Return (X, Y) of the center of cell containing provided text 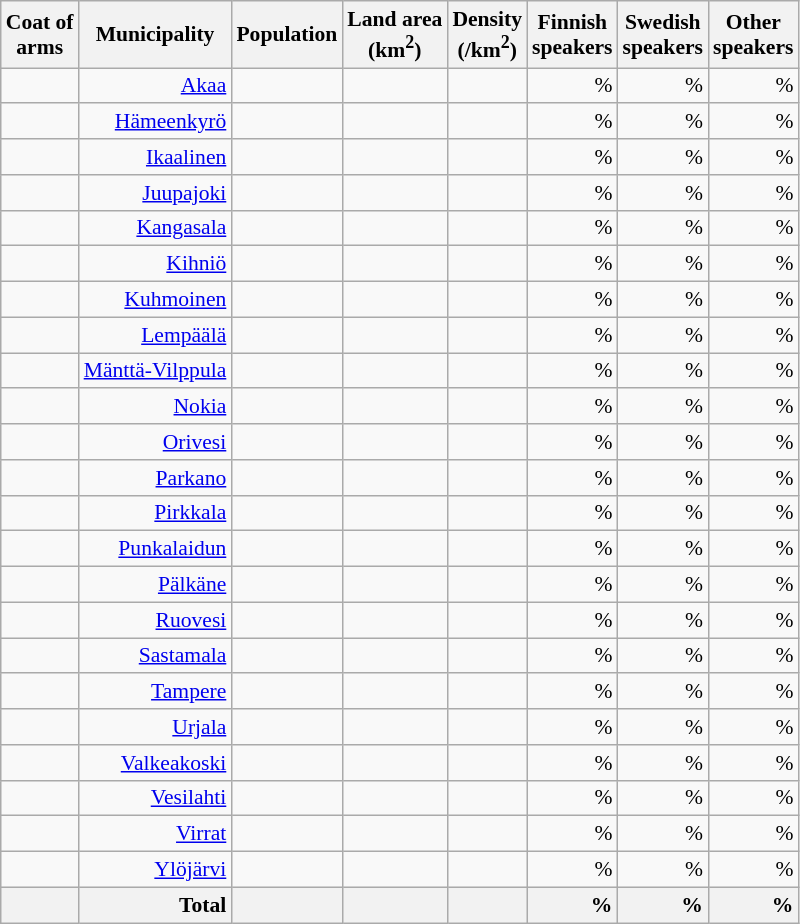
Density(/km2) (487, 34)
Pirkkala (156, 513)
Kihniö (156, 264)
Parkano (156, 478)
Virrat (156, 834)
Ylöjärvi (156, 870)
Lempäälä (156, 335)
Urjala (156, 727)
Orivesi (156, 442)
Punkalaidun (156, 549)
Pälkäne (156, 585)
Sastamala (156, 656)
Kangasala (156, 228)
Total (156, 905)
Land area(km2) (394, 34)
Swedishspeakers (663, 34)
Ruovesi (156, 620)
Coat ofarms (40, 34)
Juupajoki (156, 193)
Ikaalinen (156, 157)
Mänttä-Vilppula (156, 371)
Finnishspeakers (572, 34)
Hämeenkyrö (156, 122)
Tampere (156, 692)
Municipality (156, 34)
Vesilahti (156, 798)
Population (286, 34)
Kuhmoinen (156, 300)
Valkeakoski (156, 763)
Nokia (156, 407)
Otherspeakers (753, 34)
Akaa (156, 86)
